Identify which cell holds the provided text, then report its (X, Y) central coordinate. 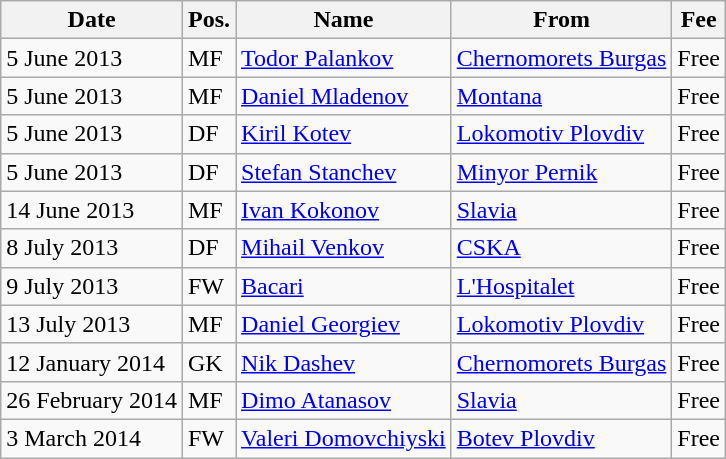
Ivan Kokonov (344, 210)
Stefan Stanchev (344, 172)
Date (92, 20)
Fee (699, 20)
Dimo Atanasov (344, 400)
Bacari (344, 286)
GK (208, 362)
From (562, 20)
14 June 2013 (92, 210)
Valeri Domovchiyski (344, 438)
Todor Palankov (344, 58)
Pos. (208, 20)
13 July 2013 (92, 324)
Minyor Pernik (562, 172)
Daniel Mladenov (344, 96)
Mihail Venkov (344, 248)
L'Hospitalet (562, 286)
Kiril Kotev (344, 134)
26 February 2014 (92, 400)
Nik Dashev (344, 362)
Montana (562, 96)
Botev Plovdiv (562, 438)
CSKA (562, 248)
3 March 2014 (92, 438)
9 July 2013 (92, 286)
8 July 2013 (92, 248)
12 January 2014 (92, 362)
Daniel Georgiev (344, 324)
Name (344, 20)
